Detect which cell encompasses the target text, then output its (x, y) center coordinate. 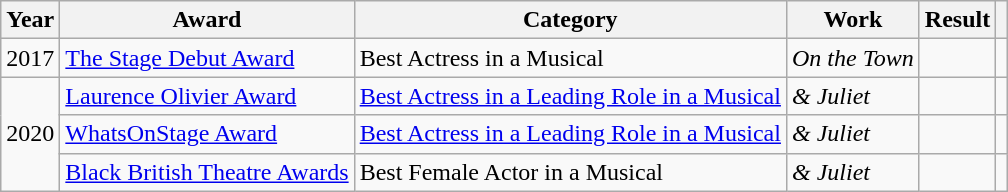
Best Female Actor in a Musical (570, 172)
Laurence Olivier Award (207, 96)
Year (30, 20)
WhatsOnStage Award (207, 134)
Award (207, 20)
2020 (30, 134)
2017 (30, 58)
Category (570, 20)
Work (852, 20)
The Stage Debut Award (207, 58)
Best Actress in a Musical (570, 58)
Black British Theatre Awards (207, 172)
On the Town (852, 58)
Result (957, 20)
